Scan for the cell matching the given text and deliver its [X, Y] coordinate at center. 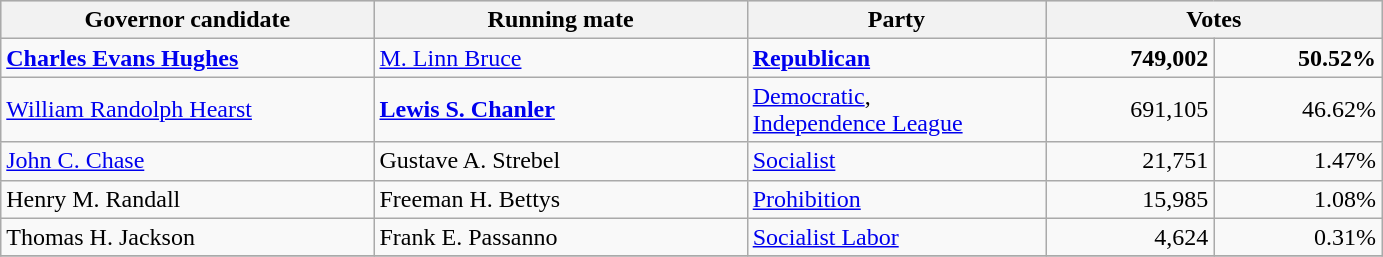
Republican [896, 58]
Running mate [560, 20]
Freeman H. Bettys [560, 199]
Governor candidate [188, 20]
50.52% [1298, 58]
Socialist [896, 161]
Thomas H. Jackson [188, 237]
46.62% [1298, 110]
0.31% [1298, 237]
21,751 [1130, 161]
Votes [1214, 20]
Prohibition [896, 199]
Henry M. Randall [188, 199]
M. Linn Bruce [560, 58]
Lewis S. Chanler [560, 110]
Democratic, Independence League [896, 110]
Socialist Labor [896, 237]
749,002 [1130, 58]
William Randolph Hearst [188, 110]
15,985 [1130, 199]
Frank E. Passanno [560, 237]
1.47% [1298, 161]
Party [896, 20]
4,624 [1130, 237]
1.08% [1298, 199]
John C. Chase [188, 161]
Gustave A. Strebel [560, 161]
691,105 [1130, 110]
Charles Evans Hughes [188, 58]
